Identify which cell holds the provided text, then report its (x, y) central coordinate. 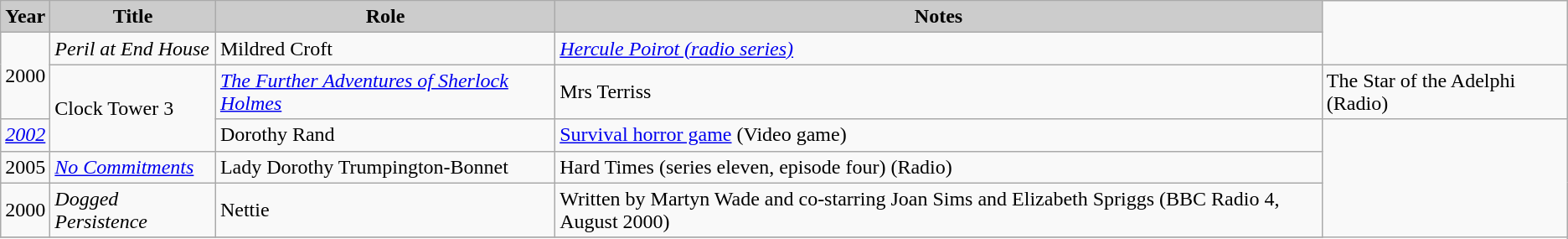
Mildred Croft (385, 49)
The Further Adventures of Sherlock Holmes (385, 92)
Nettie (385, 210)
Mrs Terriss (939, 92)
Hard Times (series eleven, episode four) (Radio) (939, 167)
Title (133, 17)
Notes (939, 17)
Year (25, 17)
No Commitments (133, 167)
Hercule Poirot (radio series) (939, 49)
Survival horror game (Video game) (939, 135)
2005 (25, 167)
The Star of the Adelphi (Radio) (1444, 92)
Dorothy Rand (385, 135)
2002 (25, 135)
Lady Dorothy Trumpington-Bonnet (385, 167)
Clock Tower 3 (133, 107)
Peril at End House (133, 49)
Role (385, 17)
Dogged Persistence (133, 210)
Written by Martyn Wade and co-starring Joan Sims and Elizabeth Spriggs (BBC Radio 4, August 2000) (939, 210)
